Find where the given text appears and provide that cell's center as [X, Y] coordinate. 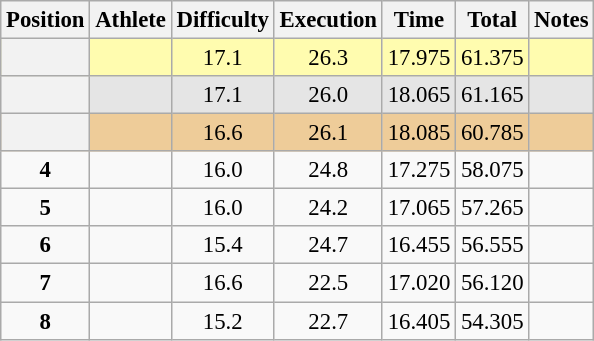
4 [46, 170]
57.265 [492, 208]
22.7 [328, 321]
26.1 [328, 133]
61.375 [492, 58]
56.120 [492, 283]
24.8 [328, 170]
15.4 [222, 245]
Total [492, 20]
54.305 [492, 321]
18.065 [418, 95]
Notes [562, 20]
7 [46, 283]
61.165 [492, 95]
Position [46, 20]
Athlete [130, 20]
16.405 [418, 321]
17.975 [418, 58]
15.2 [222, 321]
18.085 [418, 133]
17.275 [418, 170]
58.075 [492, 170]
17.065 [418, 208]
56.555 [492, 245]
Difficulty [222, 20]
17.020 [418, 283]
Execution [328, 20]
60.785 [492, 133]
22.5 [328, 283]
24.7 [328, 245]
8 [46, 321]
6 [46, 245]
26.3 [328, 58]
16.455 [418, 245]
Time [418, 20]
26.0 [328, 95]
5 [46, 208]
24.2 [328, 208]
